Provide the (X, Y) coordinate of the cell's center where the given text is located.  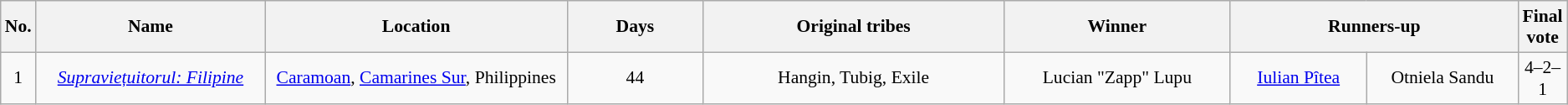
44 (636, 77)
Supraviețuitorul: Filipine (151, 77)
Days (636, 27)
No. (18, 27)
Name (151, 27)
Iulian Pîtea (1298, 77)
Lucian "Zapp" Lupu (1117, 77)
Runners-up (1374, 27)
Location (416, 27)
Winner (1117, 27)
Final vote (1542, 27)
4–2–1 (1542, 77)
Otniela Sandu (1442, 77)
Caramoan, Camarines Sur, Philippines (416, 77)
Hangin, Tubig, Exile (854, 77)
1 (18, 77)
Original tribes (854, 27)
